Return the [X, Y] coordinate for the center point of the cell that contains the specified text.  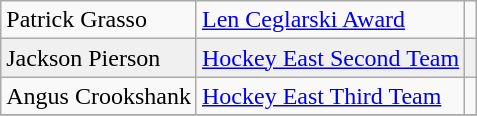
Jackson Pierson [99, 58]
Angus Crookshank [99, 96]
Hockey East Third Team [330, 96]
Len Ceglarski Award [330, 20]
Hockey East Second Team [330, 58]
Patrick Grasso [99, 20]
